For the text-containing cell, return its midpoint in (x, y) coordinate format. 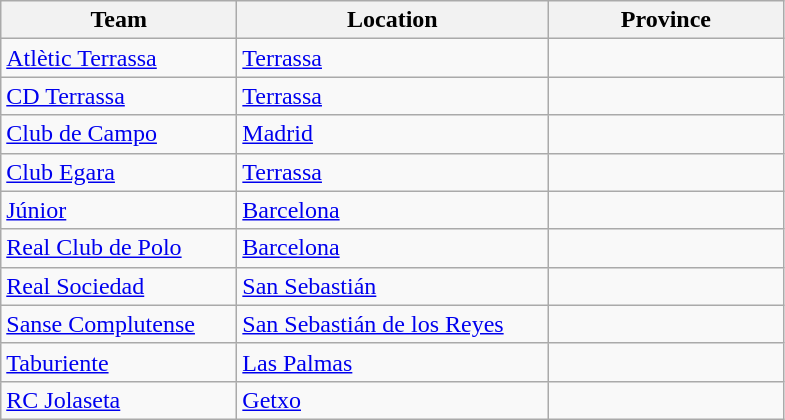
Club Egara (119, 172)
Province (666, 20)
Club de Campo (119, 134)
CD Terrassa (119, 96)
San Sebastián de los Reyes (392, 324)
Sanse Complutense (119, 324)
Getxo (392, 400)
Team (119, 20)
Atlètic Terrassa (119, 58)
Taburiente (119, 362)
Real Club de Polo (119, 248)
RC Jolaseta (119, 400)
Las Palmas (392, 362)
Madrid (392, 134)
Location (392, 20)
Real Sociedad (119, 286)
Júnior (119, 210)
San Sebastián (392, 286)
